From the cell containing the given text, extract its center point as (X, Y) coordinate. 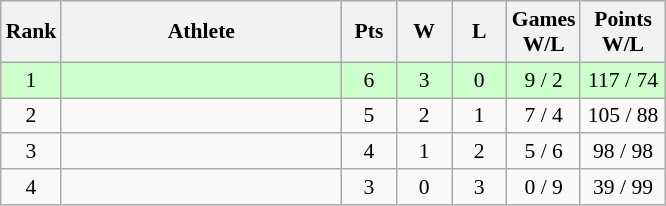
5 / 6 (544, 152)
9 / 2 (544, 80)
6 (368, 80)
98 / 98 (622, 152)
L (480, 32)
GamesW/L (544, 32)
PointsW/L (622, 32)
7 / 4 (544, 116)
W (424, 32)
Athlete (201, 32)
39 / 99 (622, 187)
117 / 74 (622, 80)
5 (368, 116)
0 / 9 (544, 187)
Rank (32, 32)
105 / 88 (622, 116)
Pts (368, 32)
